From the cell containing the given text, extract its center point as [X, Y] coordinate. 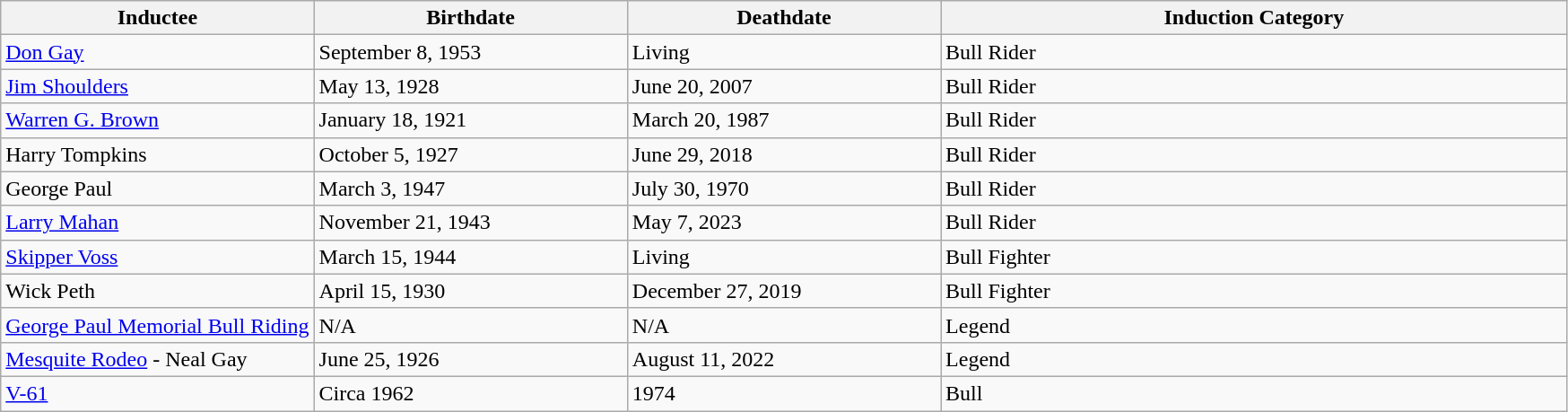
August 11, 2022 [784, 359]
Birthdate [470, 18]
July 30, 1970 [784, 188]
Jim Shoulders [158, 86]
Inductee [158, 18]
June 25, 1926 [470, 359]
June 29, 2018 [784, 154]
Don Gay [158, 52]
V-61 [158, 393]
Wick Peth [158, 291]
October 5, 1927 [470, 154]
George Paul Memorial Bull Riding [158, 325]
December 27, 2019 [784, 291]
May 7, 2023 [784, 223]
Skipper Voss [158, 257]
April 15, 1930 [470, 291]
March 15, 1944 [470, 257]
March 3, 1947 [470, 188]
Induction Category [1254, 18]
November 21, 1943 [470, 223]
March 20, 1987 [784, 120]
Larry Mahan [158, 223]
September 8, 1953 [470, 52]
1974 [784, 393]
Mesquite Rodeo - Neal Gay [158, 359]
Bull [1254, 393]
January 18, 1921 [470, 120]
May 13, 1928 [470, 86]
Deathdate [784, 18]
George Paul [158, 188]
Harry Tompkins [158, 154]
June 20, 2007 [784, 86]
Circa 1962 [470, 393]
Warren G. Brown [158, 120]
